For the text-containing cell, return its midpoint in [X, Y] coordinate format. 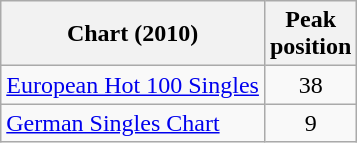
Peakposition [310, 34]
European Hot 100 Singles [133, 85]
German Singles Chart [133, 123]
38 [310, 85]
9 [310, 123]
Chart (2010) [133, 34]
